Determine the [x, y] coordinate at the center of the cell enclosing the given text.  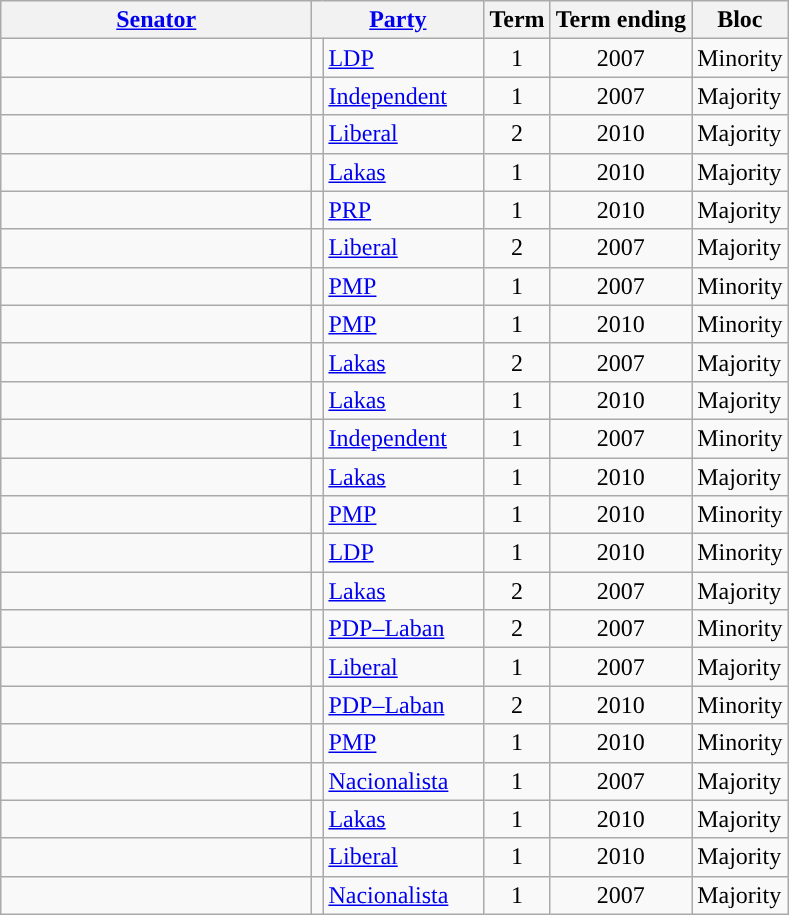
Party [398, 20]
PRP [404, 210]
Bloc [740, 20]
Term [517, 20]
Senator [156, 20]
Term ending [621, 20]
